Extract the [x, y] coordinate from the center of the cell holding the provided text.  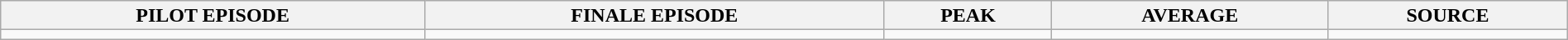
PEAK [968, 15]
AVERAGE [1190, 15]
FINALE EPISODE [655, 15]
SOURCE [1448, 15]
PILOT EPISODE [213, 15]
